Extract the [X, Y] coordinate from the center of the cell holding the provided text.  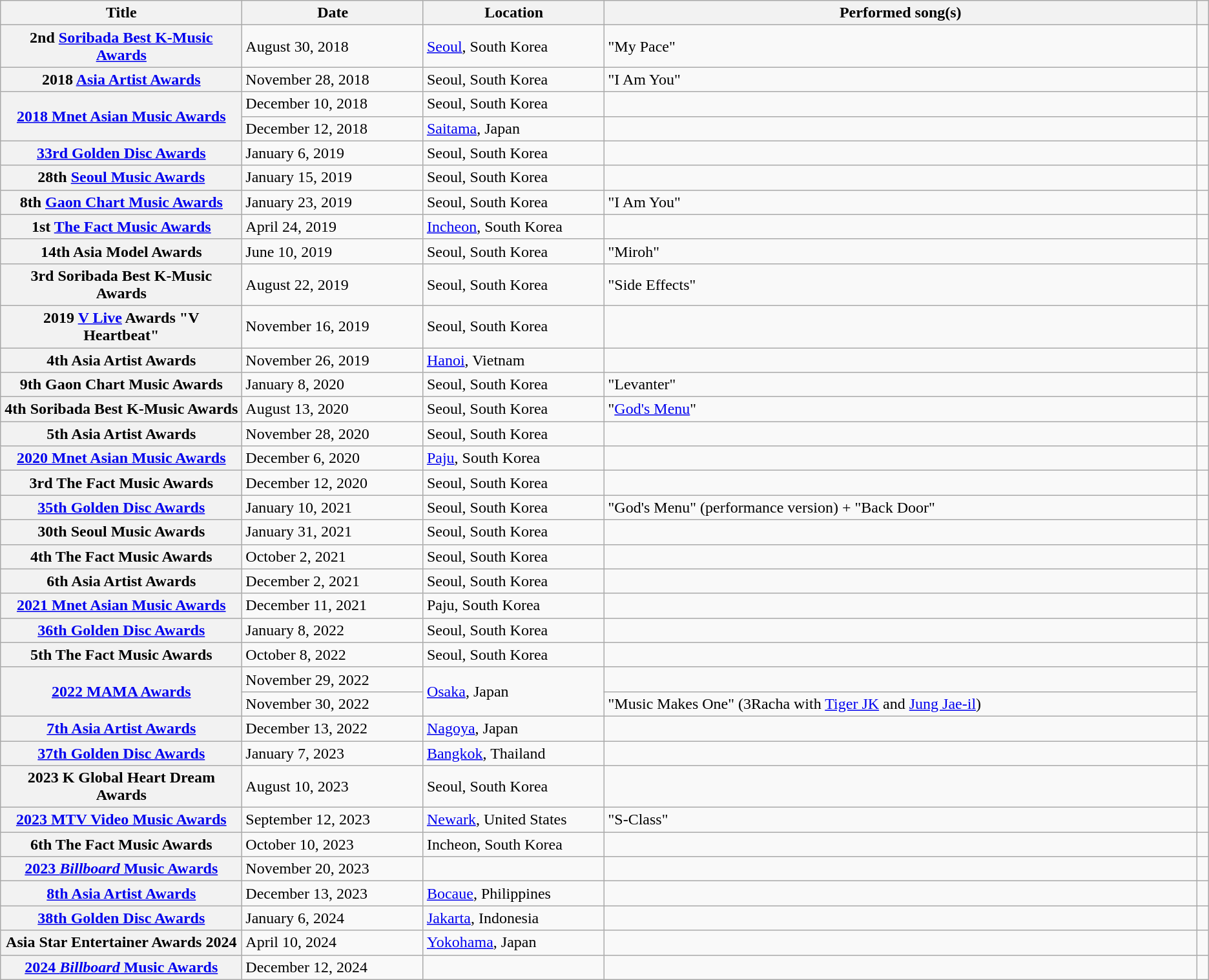
January 8, 2020 [333, 385]
Date [333, 13]
2nd Soribada Best K-Music Awards [121, 46]
Yokohama, Japan [514, 943]
1st The Fact Music Awards [121, 227]
December 12, 2018 [333, 128]
January 15, 2019 [333, 178]
Title [121, 13]
December 13, 2022 [333, 728]
8th Asia Artist Awards [121, 893]
Location [514, 13]
37th Golden Disc Awards [121, 753]
6th Asia Artist Awards [121, 581]
Jakarta, Indonesia [514, 918]
35th Golden Disc Awards [121, 507]
2021 Mnet Asian Music Awards [121, 606]
Osaka, Japan [514, 691]
2023 MTV Video Music Awards [121, 820]
4th Asia Artist Awards [121, 360]
2022 MAMA Awards [121, 691]
8th Gaon Chart Music Awards [121, 202]
7th Asia Artist Awards [121, 728]
3rd Soribada Best K-Music Awards [121, 284]
4th The Fact Music Awards [121, 556]
2019 V Live Awards "V Heartbeat" [121, 327]
5th Asia Artist Awards [121, 434]
November 30, 2022 [333, 704]
"God's Menu" (performance version) + "Back Door" [900, 507]
January 8, 2022 [333, 630]
November 26, 2019 [333, 360]
2023 K Global Heart Dream Awards [121, 786]
5th The Fact Music Awards [121, 655]
December 12, 2020 [333, 483]
2020 Mnet Asian Music Awards [121, 458]
33rd Golden Disc Awards [121, 153]
November 29, 2022 [333, 679]
30th Seoul Music Awards [121, 532]
April 10, 2024 [333, 943]
August 22, 2019 [333, 284]
Performed song(s) [900, 13]
Saitama, Japan [514, 128]
4th Soribada Best K-Music Awards [121, 409]
Asia Star Entertainer Awards 2024 [121, 943]
38th Golden Disc Awards [121, 918]
January 6, 2019 [333, 153]
August 13, 2020 [333, 409]
"Levanter" [900, 385]
Bocaue, Philippines [514, 893]
August 30, 2018 [333, 46]
January 31, 2021 [333, 532]
Nagoya, Japan [514, 728]
September 12, 2023 [333, 820]
Bangkok, Thailand [514, 753]
January 23, 2019 [333, 202]
October 10, 2023 [333, 844]
December 10, 2018 [333, 104]
Hanoi, Vietnam [514, 360]
2024 Billboard Music Awards [121, 967]
December 6, 2020 [333, 458]
January 10, 2021 [333, 507]
November 20, 2023 [333, 869]
14th Asia Model Awards [121, 251]
June 10, 2019 [333, 251]
3rd The Fact Music Awards [121, 483]
January 6, 2024 [333, 918]
August 10, 2023 [333, 786]
"Miroh" [900, 251]
December 12, 2024 [333, 967]
"God's Menu" [900, 409]
2018 Asia Artist Awards [121, 79]
Newark, United States [514, 820]
November 28, 2020 [333, 434]
December 2, 2021 [333, 581]
April 24, 2019 [333, 227]
9th Gaon Chart Music Awards [121, 385]
"Music Makes One" (3Racha with Tiger JK and Jung Jae-il) [900, 704]
2018 Mnet Asian Music Awards [121, 116]
"My Pace" [900, 46]
"S-Class" [900, 820]
December 11, 2021 [333, 606]
November 28, 2018 [333, 79]
"Side Effects" [900, 284]
November 16, 2019 [333, 327]
36th Golden Disc Awards [121, 630]
October 8, 2022 [333, 655]
October 2, 2021 [333, 556]
December 13, 2023 [333, 893]
2023 Billboard Music Awards [121, 869]
January 7, 2023 [333, 753]
28th Seoul Music Awards [121, 178]
6th The Fact Music Awards [121, 844]
